Return the [x, y] coordinate for the center point of the cell that contains the specified text.  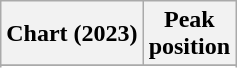
Chart (2023) [72, 34]
Peakposition [189, 34]
